Locate the cell with the specified text and output its (x, y) center coordinate. 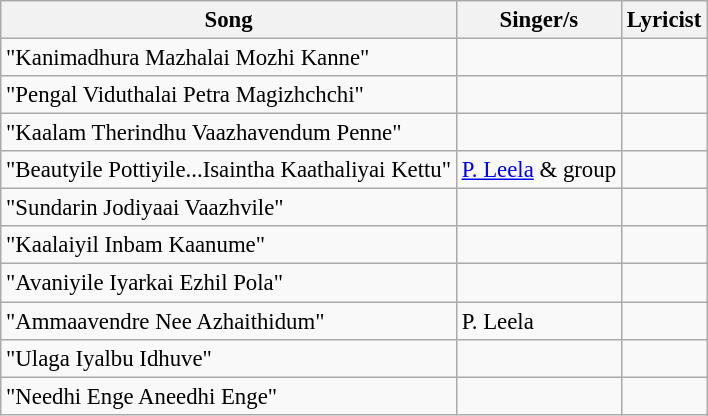
"Ulaga Iyalbu Idhuve" (229, 358)
Song (229, 20)
"Ammaavendre Nee Azhaithidum" (229, 321)
"Sundarin Jodiyaai Vaazhvile" (229, 208)
"Kaalam Therindhu Vaazhavendum Penne" (229, 133)
"Kanimadhura Mazhalai Mozhi Kanne" (229, 58)
"Kaalaiyil Inbam Kaanume" (229, 245)
"Beautyile Pottiyile...Isaintha Kaathaliyai Kettu" (229, 170)
P. Leela & group (538, 170)
Singer/s (538, 20)
P. Leela (538, 321)
"Needhi Enge Aneedhi Enge" (229, 396)
Lyricist (664, 20)
"Pengal Viduthalai Petra Magizhchchi" (229, 95)
"Avaniyile Iyarkai Ezhil Pola" (229, 283)
